Search for the cell housing the specified text and yield its (X, Y) center coordinate. 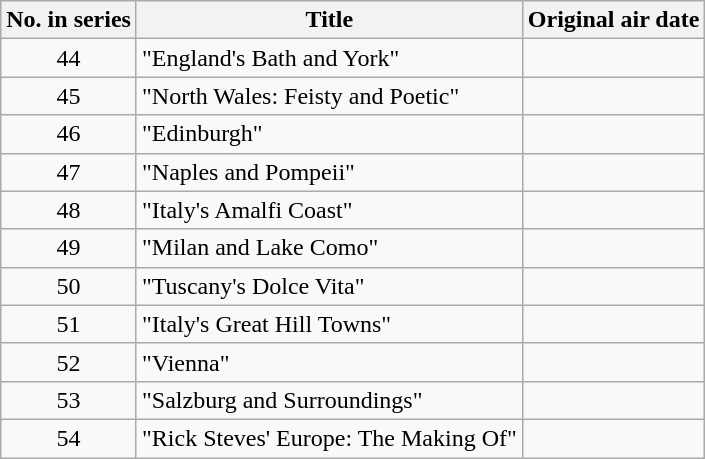
47 (69, 172)
53 (69, 400)
"Rick Steves' Europe: The Making Of" (329, 438)
"Vienna" (329, 362)
49 (69, 248)
"Edinburgh" (329, 134)
45 (69, 96)
"England's Bath and York" (329, 58)
48 (69, 210)
"Salzburg and Surroundings" (329, 400)
"Italy's Amalfi Coast" (329, 210)
50 (69, 286)
No. in series (69, 20)
54 (69, 438)
"Milan and Lake Como" (329, 248)
"Naples and Pompeii" (329, 172)
Title (329, 20)
52 (69, 362)
"Tuscany's Dolce Vita" (329, 286)
Original air date (614, 20)
46 (69, 134)
"North Wales: Feisty and Poetic" (329, 96)
"Italy's Great Hill Towns" (329, 324)
51 (69, 324)
44 (69, 58)
